Identify which cell holds the provided text, then report its (x, y) central coordinate. 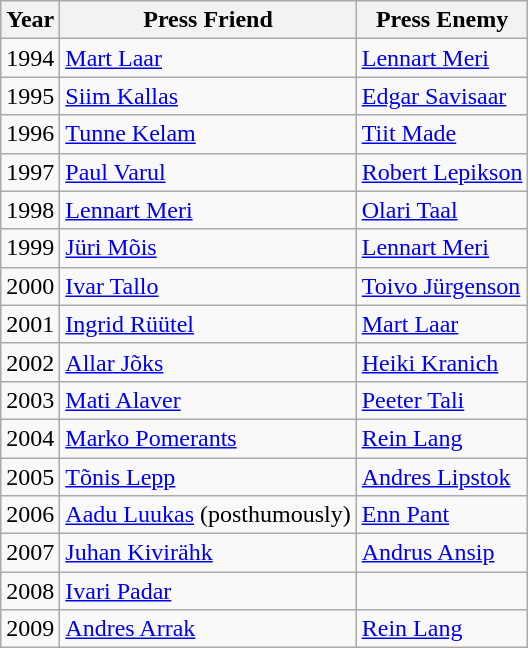
2009 (30, 629)
Year (30, 20)
Olari Taal (442, 210)
Enn Pant (442, 515)
2007 (30, 553)
Press Enemy (442, 20)
Ivari Padar (208, 591)
Marko Pomerants (208, 438)
Toivo Jürgenson (442, 286)
Heiki Kranich (442, 362)
Andrus Ansip (442, 553)
Peeter Tali (442, 400)
1999 (30, 248)
Siim Kallas (208, 96)
Andres Lipstok (442, 477)
Robert Lepikson (442, 172)
2003 (30, 400)
Ivar Tallo (208, 286)
1998 (30, 210)
Edgar Savisaar (442, 96)
Press Friend (208, 20)
Aadu Luukas (posthumously) (208, 515)
2004 (30, 438)
Mati Alaver (208, 400)
Andres Arrak (208, 629)
2005 (30, 477)
Tunne Kelam (208, 134)
Tõnis Lepp (208, 477)
Paul Varul (208, 172)
Ingrid Rüütel (208, 324)
1997 (30, 172)
2006 (30, 515)
2002 (30, 362)
Allar Jõks (208, 362)
1995 (30, 96)
2008 (30, 591)
2000 (30, 286)
2001 (30, 324)
Juhan Kivirähk (208, 553)
Tiit Made (442, 134)
1996 (30, 134)
Jüri Mõis (208, 248)
1994 (30, 58)
